Return [X, Y] of the center of cell containing provided text 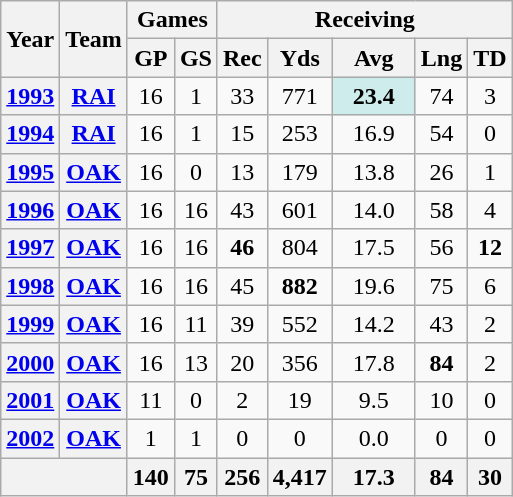
23.4 [374, 96]
15 [242, 134]
Lng [441, 58]
Receiving [364, 20]
6 [490, 286]
17.3 [374, 477]
2001 [30, 400]
17.8 [374, 362]
GP [150, 58]
19.6 [374, 286]
1994 [30, 134]
1999 [30, 324]
39 [242, 324]
54 [441, 134]
10 [441, 400]
Team [94, 39]
Rec [242, 58]
TD [490, 58]
GS [196, 58]
16.9 [374, 134]
882 [300, 286]
Year [30, 39]
1995 [30, 172]
Yds [300, 58]
4 [490, 210]
4,417 [300, 477]
12 [490, 248]
17.5 [374, 248]
Avg [374, 58]
2002 [30, 438]
804 [300, 248]
3 [490, 96]
14.2 [374, 324]
552 [300, 324]
256 [242, 477]
45 [242, 286]
9.5 [374, 400]
771 [300, 96]
74 [441, 96]
1996 [30, 210]
58 [441, 210]
13.8 [374, 172]
56 [441, 248]
0.0 [374, 438]
46 [242, 248]
20 [242, 362]
19 [300, 400]
253 [300, 134]
33 [242, 96]
14.0 [374, 210]
179 [300, 172]
30 [490, 477]
601 [300, 210]
140 [150, 477]
2000 [30, 362]
1993 [30, 96]
1997 [30, 248]
Games [172, 20]
26 [441, 172]
1998 [30, 286]
356 [300, 362]
